From the cell containing the given text, extract its center point as [x, y] coordinate. 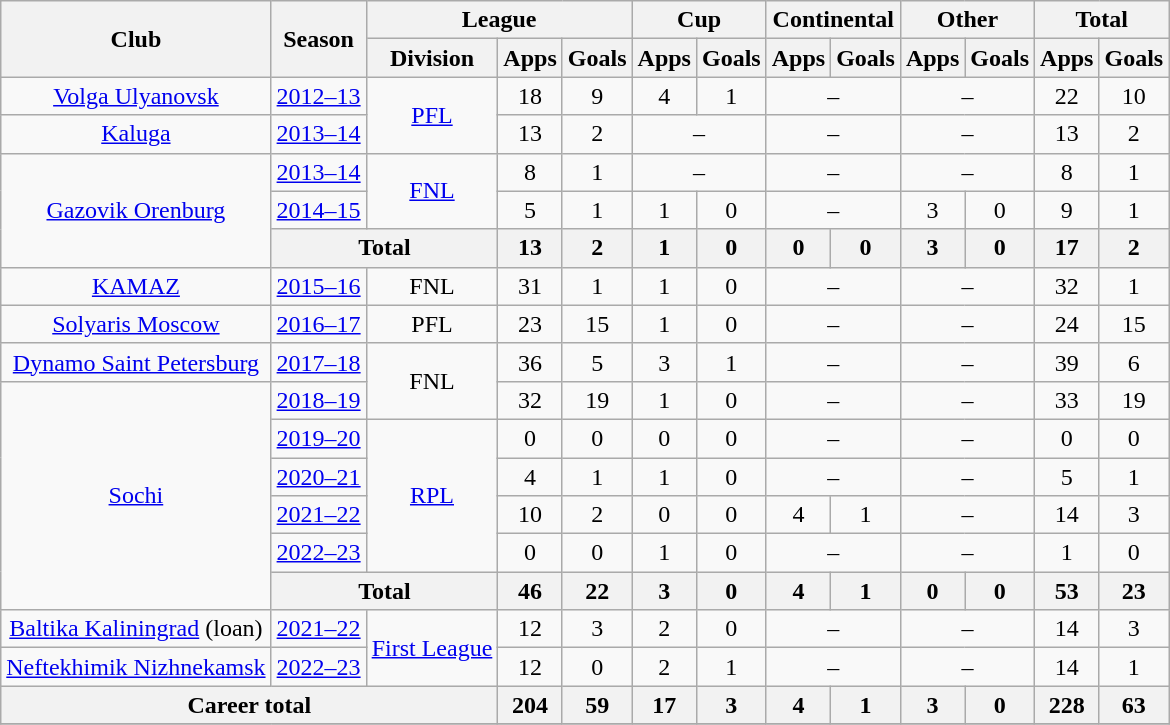
First League [432, 648]
53 [1067, 591]
Career total [250, 705]
Cup [699, 20]
RPL [432, 495]
Kaluga [136, 134]
Solyaris Moscow [136, 324]
2016–17 [318, 324]
KAMAZ [136, 286]
2020–21 [318, 477]
63 [1134, 705]
Other [967, 20]
31 [530, 286]
204 [530, 705]
18 [530, 96]
2012–13 [318, 96]
Continental [833, 20]
2017–18 [318, 362]
Sochi [136, 495]
Season [318, 39]
46 [530, 591]
6 [1134, 362]
Baltika Kaliningrad (loan) [136, 629]
Neftekhimik Nizhnekamsk [136, 667]
2019–20 [318, 438]
Gazovik Orenburg [136, 210]
Volga Ulyanovsk [136, 96]
228 [1067, 705]
24 [1067, 324]
2015–16 [318, 286]
39 [1067, 362]
Club [136, 39]
59 [597, 705]
36 [530, 362]
2018–19 [318, 400]
League [499, 20]
2014–15 [318, 210]
33 [1067, 400]
Dynamo Saint Petersburg [136, 362]
Division [432, 58]
